Determine the (X, Y) coordinate at the center of the cell enclosing the given text.  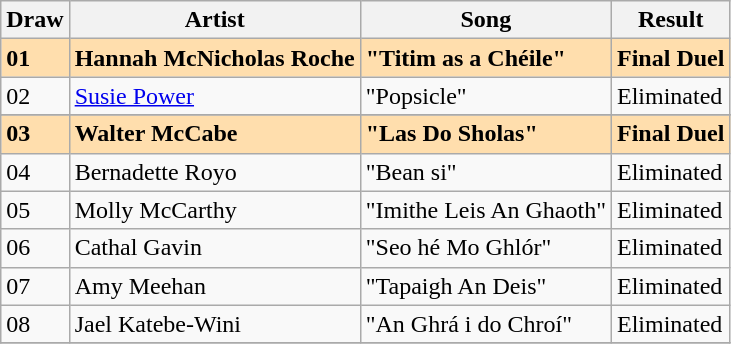
"Tapaigh An Deis" (486, 286)
Amy Meehan (214, 286)
05 (35, 210)
Artist (214, 20)
"Las Do Sholas" (486, 134)
"Titim as a Chéile" (486, 58)
04 (35, 172)
"Bean si" (486, 172)
Draw (35, 20)
Molly McCarthy (214, 210)
02 (35, 96)
Bernadette Royo (214, 172)
07 (35, 286)
Walter McCabe (214, 134)
01 (35, 58)
"Seo hé Mo Ghlór" (486, 248)
"Popsicle" (486, 96)
Song (486, 20)
Result (671, 20)
06 (35, 248)
03 (35, 134)
Cathal Gavin (214, 248)
"An Ghrá i do Chroí" (486, 324)
Jael Katebe-Wini (214, 324)
Hannah McNicholas Roche (214, 58)
"Imithe Leis An Ghaoth" (486, 210)
Susie Power (214, 96)
08 (35, 324)
